Pinpoint the cell where the given text exists, returning its [X, Y] midpoint coordinate. 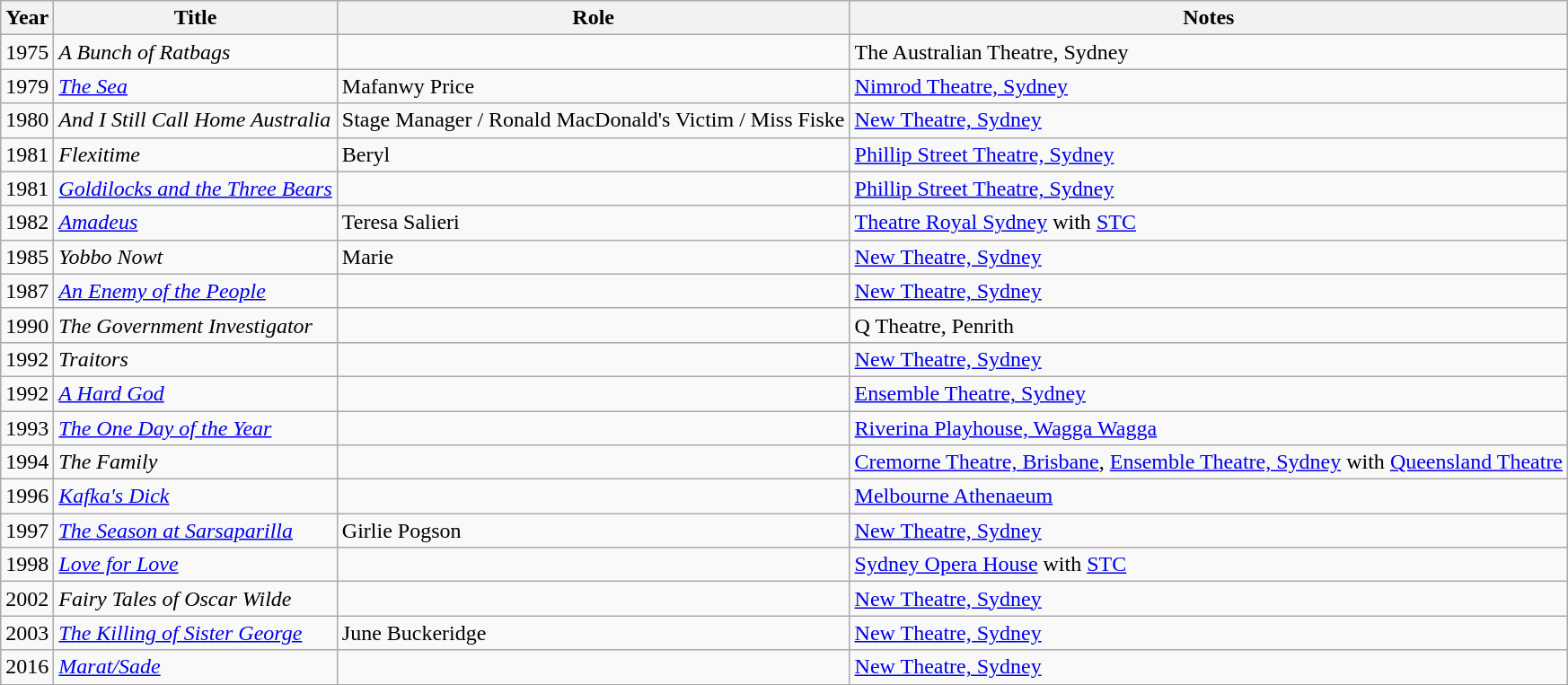
Girlie Pogson [593, 531]
Riverina Playhouse, Wagga Wagga [1209, 428]
A Hard God [196, 393]
1985 [27, 257]
Title [196, 18]
Year [27, 18]
Sydney Opera House with STC [1209, 565]
1997 [27, 531]
The Killing of Sister George [196, 633]
Q Theatre, Penrith [1209, 325]
2002 [27, 599]
Traitors [196, 359]
1996 [27, 496]
Kafka's Dick [196, 496]
1998 [27, 565]
Marat/Sade [196, 667]
Cremorne Theatre, Brisbane, Ensemble Theatre, Sydney with Queensland Theatre [1209, 462]
Yobbo Nowt [196, 257]
Theatre Royal Sydney with STC [1209, 223]
1979 [27, 86]
Fairy Tales of Oscar Wilde [196, 599]
Beryl [593, 154]
June Buckeridge [593, 633]
Notes [1209, 18]
Stage Manager / Ronald MacDonald's Victim / Miss Fiske [593, 120]
2003 [27, 633]
Goldilocks and the Three Bears [196, 189]
Amadeus [196, 223]
1975 [27, 52]
1987 [27, 291]
A Bunch of Ratbags [196, 52]
The Season at Sarsaparilla [196, 531]
The One Day of the Year [196, 428]
An Enemy of the People [196, 291]
2016 [27, 667]
Melbourne Athenaeum [1209, 496]
Nimrod Theatre, Sydney [1209, 86]
And I Still Call Home Australia [196, 120]
1993 [27, 428]
The Sea [196, 86]
1982 [27, 223]
1990 [27, 325]
Love for Love [196, 565]
Marie [593, 257]
1994 [27, 462]
Mafanwy Price [593, 86]
Role [593, 18]
1980 [27, 120]
Flexitime [196, 154]
Ensemble Theatre, Sydney [1209, 393]
The Family [196, 462]
Teresa Salieri [593, 223]
The Government Investigator [196, 325]
The Australian Theatre, Sydney [1209, 52]
